Return [x, y] of the center of cell containing provided text 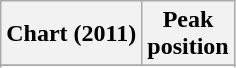
Chart (2011) [72, 34]
Peakposition [188, 34]
